Determine the [x, y] coordinate at the center of the cell enclosing the given text.  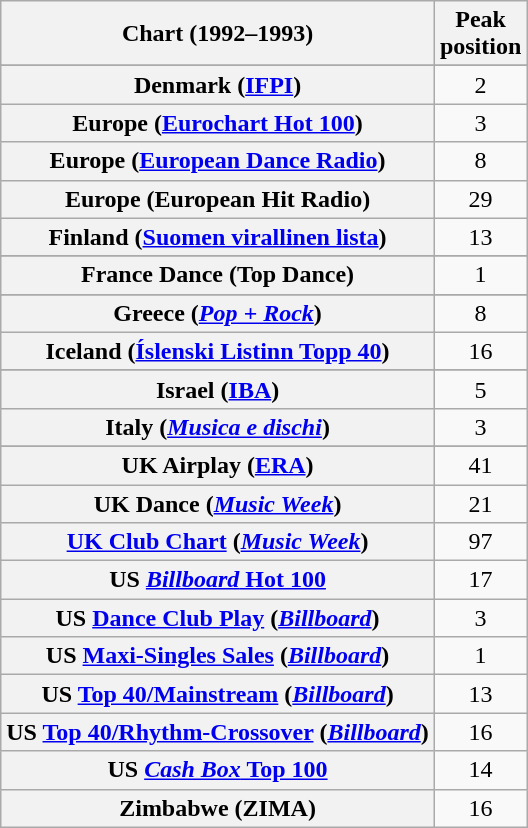
Israel (IBA) [218, 389]
29 [480, 199]
Europe (Eurochart Hot 100) [218, 123]
Finland (Suomen virallinen lista) [218, 237]
UK Dance (Music Week) [218, 503]
Greece (Pop + Rock) [218, 313]
US Dance Club Play (Billboard) [218, 618]
2 [480, 85]
97 [480, 542]
France Dance (Top Dance) [218, 275]
Chart (1992–1993) [218, 34]
Zimbabwe (ZIMA) [218, 808]
UK Airplay (ERA) [218, 465]
US Maxi-Singles Sales (Billboard) [218, 656]
5 [480, 389]
UK Club Chart (Music Week) [218, 542]
14 [480, 770]
17 [480, 580]
Denmark (IFPI) [218, 85]
US Billboard Hot 100 [218, 580]
Iceland (Íslenski Listinn Topp 40) [218, 351]
Peakposition [480, 34]
21 [480, 503]
41 [480, 465]
Europe (European Dance Radio) [218, 161]
US Top 40/Rhythm-Crossover (Billboard) [218, 732]
US Cash Box Top 100 [218, 770]
Italy (Musica e dischi) [218, 427]
US Top 40/Mainstream (Billboard) [218, 694]
Europe (European Hit Radio) [218, 199]
